Detect which cell encompasses the target text, then output its (x, y) center coordinate. 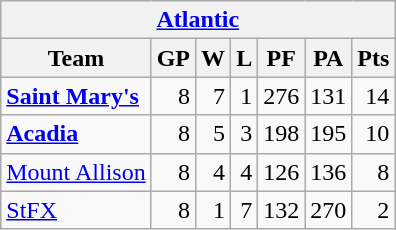
Atlantic (198, 20)
132 (282, 210)
GP (173, 58)
276 (282, 96)
PA (328, 58)
5 (214, 134)
131 (328, 96)
3 (244, 134)
Acadia (76, 134)
2 (374, 210)
270 (328, 210)
136 (328, 172)
Team (76, 58)
Saint Mary's (76, 96)
14 (374, 96)
Pts (374, 58)
126 (282, 172)
StFX (76, 210)
W (214, 58)
10 (374, 134)
PF (282, 58)
L (244, 58)
198 (282, 134)
195 (328, 134)
Mount Allison (76, 172)
